Search for the cell housing the specified text and yield its (x, y) center coordinate. 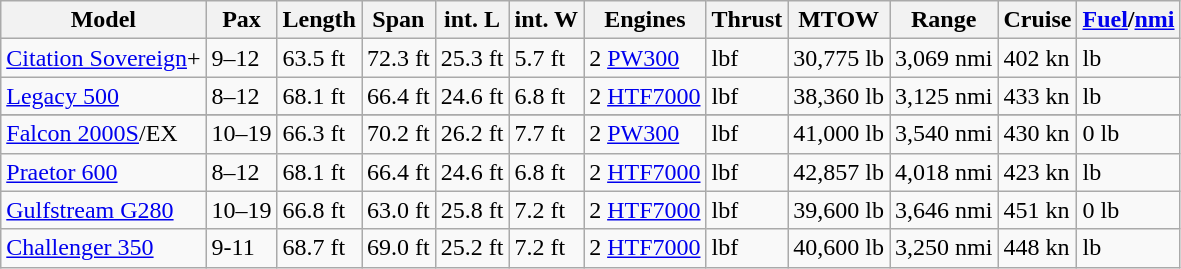
423 kn (1038, 172)
4,018 nmi (944, 172)
3,540 nmi (944, 134)
70.2 ft (399, 134)
26.2 ft (472, 134)
Praetor 600 (104, 172)
Span (399, 20)
68.7 ft (319, 248)
7.7 ft (546, 134)
66.3 ft (319, 134)
Range (944, 20)
42,857 lb (839, 172)
9-11 (242, 248)
63.5 ft (319, 58)
Cruise (1038, 20)
Falcon 2000S/EX (104, 134)
451 kn (1038, 210)
Fuel/nmi (1128, 20)
int. W (546, 20)
Pax (242, 20)
40,600 lb (839, 248)
63.0 ft (399, 210)
38,360 lb (839, 96)
Legacy 500 (104, 96)
430 kn (1038, 134)
39,600 lb (839, 210)
5.7 ft (546, 58)
Thrust (747, 20)
3,125 nmi (944, 96)
66.8 ft (319, 210)
Length (319, 20)
72.3 ft (399, 58)
448 kn (1038, 248)
25.8 ft (472, 210)
3,069 nmi (944, 58)
Model (104, 20)
Engines (645, 20)
Gulfstream G280 (104, 210)
Challenger 350 (104, 248)
402 kn (1038, 58)
MTOW (839, 20)
int. L (472, 20)
69.0 ft (399, 248)
30,775 lb (839, 58)
25.2 ft (472, 248)
3,250 nmi (944, 248)
9–12 (242, 58)
3,646 nmi (944, 210)
433 kn (1038, 96)
41,000 lb (839, 134)
Citation Sovereign+ (104, 58)
25.3 ft (472, 58)
